Provide the (X, Y) coordinate of the cell's center where the given text is located.  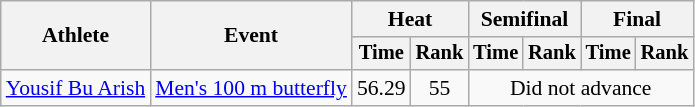
Men's 100 m butterfly (251, 88)
Yousif Bu Arish (76, 88)
Semifinal (524, 19)
Did not advance (580, 88)
Athlete (76, 36)
Final (637, 19)
Event (251, 36)
56.29 (382, 88)
55 (440, 88)
Heat (410, 19)
